Locate the cell with the specified text and output its (x, y) center coordinate. 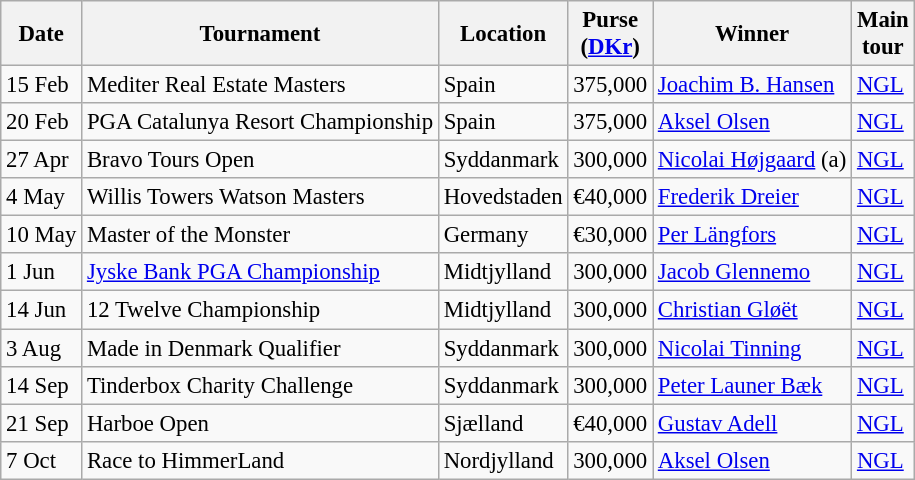
Purse(DKr) (610, 34)
12 Twelve Championship (260, 310)
7 Oct (42, 460)
Jacob Glennemo (752, 273)
Sjælland (503, 423)
Location (503, 34)
Joachim B. Hansen (752, 85)
Germany (503, 235)
Harboe Open (260, 423)
1 Jun (42, 273)
Nicolai Højgaard (a) (752, 160)
14 Jun (42, 310)
Winner (752, 34)
Gustav Adell (752, 423)
27 Apr (42, 160)
€30,000 (610, 235)
Race to HimmerLand (260, 460)
Date (42, 34)
Per Längfors (752, 235)
Bravo Tours Open (260, 160)
Jyske Bank PGA Championship (260, 273)
21 Sep (42, 423)
Nordjylland (503, 460)
PGA Catalunya Resort Championship (260, 122)
Tinderbox Charity Challenge (260, 385)
Mediter Real Estate Masters (260, 85)
20 Feb (42, 122)
14 Sep (42, 385)
Christian Gløët (752, 310)
10 May (42, 235)
Maintour (884, 34)
Made in Denmark Qualifier (260, 348)
Nicolai Tinning (752, 348)
4 May (42, 197)
Willis Towers Watson Masters (260, 197)
Hovedstaden (503, 197)
Master of the Monster (260, 235)
Peter Launer Bæk (752, 385)
3 Aug (42, 348)
Frederik Dreier (752, 197)
15 Feb (42, 85)
Tournament (260, 34)
